Search for the cell housing the specified text and yield its (x, y) center coordinate. 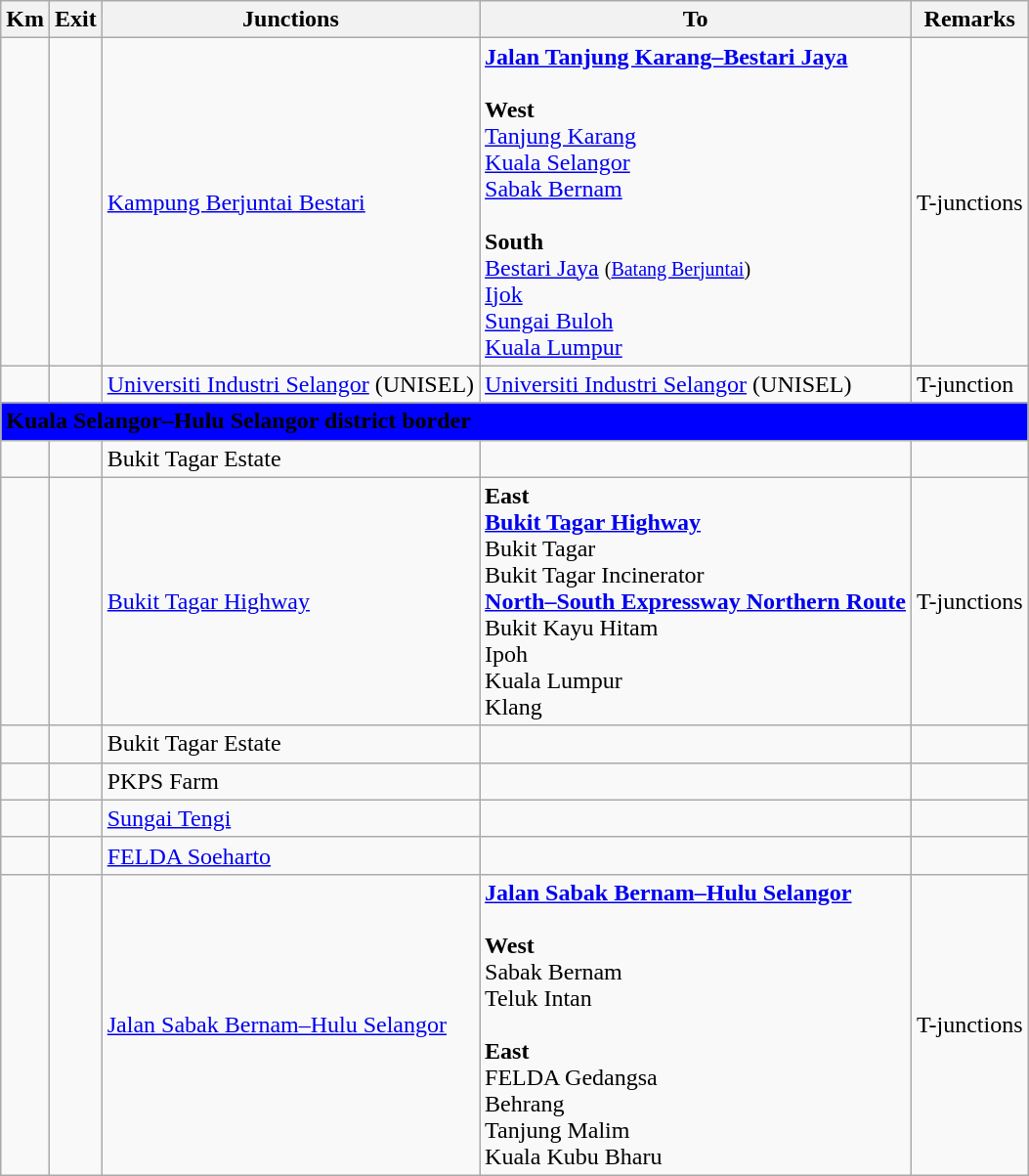
Km (25, 20)
Sungai Tengi (290, 818)
Jalan Sabak Bernam–Hulu SelangorWestSabak BernamTeluk IntanEastFELDA GedangsaBehrangTanjung MalimKuala Kubu Bharu (696, 1024)
Kampung Berjuntai Bestari (290, 201)
T-junction (970, 384)
Jalan Sabak Bernam–Hulu Selangor (290, 1024)
East Bukit Tagar Highway Bukit Tagar Bukit Tagar Incinerator North–South Expressway Northern RouteBukit Kayu HitamIpohKuala LumpurKlang (696, 601)
FELDA Soeharto (290, 855)
PKPS Farm (290, 781)
Kuala Selangor–Hulu Selangor district border (514, 421)
Exit (75, 20)
Remarks (970, 20)
Bukit Tagar Highway (290, 601)
To (696, 20)
Jalan Tanjung Karang–Bestari JayaWestTanjung KarangKuala SelangorSabak BernamSouthBestari Jaya (Batang Berjuntai)IjokSungai BulohKuala Lumpur (696, 201)
Junctions (290, 20)
